Provide the (X, Y) coordinate of the cell's center where the given text is located.  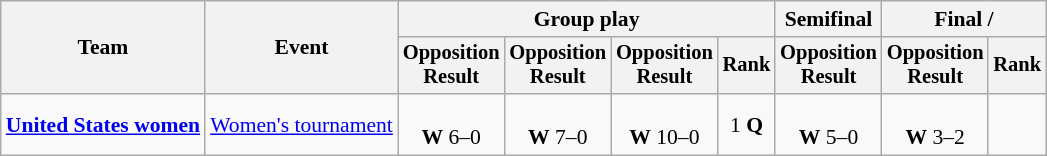
Women's tournament (302, 124)
W 7–0 (558, 124)
Semifinal (828, 19)
W 10–0 (664, 124)
1 Q (747, 124)
Group play (586, 19)
Team (103, 48)
W 5–0 (828, 124)
Final / (964, 19)
United States women (103, 124)
Event (302, 48)
W 3–2 (936, 124)
W 6–0 (452, 124)
